Provide the (X, Y) coordinate of the cell's center where the given text is located.  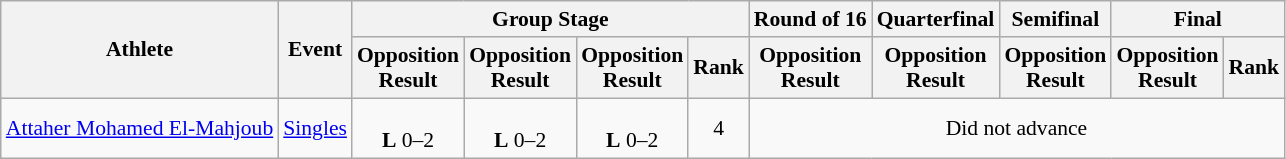
Singles (315, 128)
Group Stage (550, 19)
Semifinal (1055, 19)
Athlete (140, 50)
Round of 16 (810, 19)
Did not advance (1016, 128)
4 (718, 128)
Attaher Mohamed El-Mahjoub (140, 128)
Final (1198, 19)
Event (315, 50)
Quarterfinal (936, 19)
